Search for the cell housing the specified text and yield its (x, y) center coordinate. 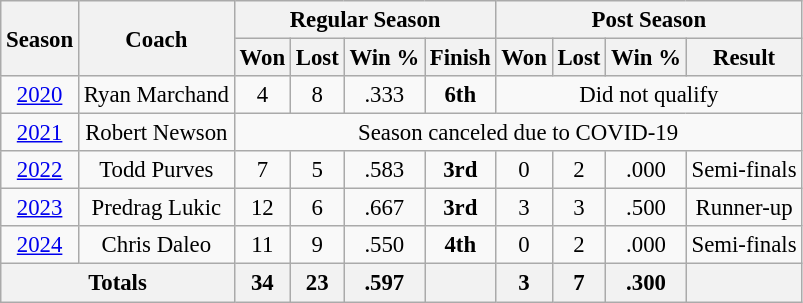
2021 (40, 133)
Season (40, 38)
.500 (646, 208)
23 (317, 283)
2023 (40, 208)
Season canceled due to COVID-19 (518, 133)
.583 (384, 170)
.667 (384, 208)
Predrag Lukic (156, 208)
2022 (40, 170)
2024 (40, 245)
6th (460, 95)
Finish (460, 58)
Robert Newson (156, 133)
.300 (646, 283)
.597 (384, 283)
4th (460, 245)
Ryan Marchand (156, 95)
9 (317, 245)
11 (262, 245)
2020 (40, 95)
Regular Season (365, 20)
Runner-up (744, 208)
Todd Purves (156, 170)
Coach (156, 38)
4 (262, 95)
12 (262, 208)
8 (317, 95)
Chris Daleo (156, 245)
Result (744, 58)
.550 (384, 245)
34 (262, 283)
Totals (118, 283)
5 (317, 170)
6 (317, 208)
.333 (384, 95)
Did not qualify (649, 95)
Post Season (649, 20)
